Search for the cell housing the specified text and yield its (x, y) center coordinate. 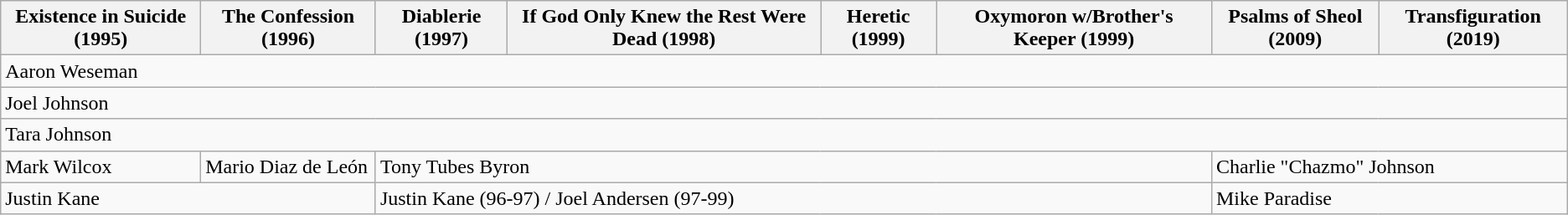
Mike Paradise (1389, 198)
Psalms of Sheol (2009) (1295, 28)
Tony Tubes Byron (793, 166)
Mark Wilcox (101, 166)
The Confession (1996) (288, 28)
Charlie "Chazmo" Johnson (1389, 166)
Mario Diaz de León (288, 166)
Diablerie (1997) (441, 28)
Existence in Suicide (1995) (101, 28)
Transfiguration (2019) (1473, 28)
Tara Johnson (784, 135)
Heretic (1999) (879, 28)
Oxymoron w/Brother's Keeper (1999) (1074, 28)
Justin Kane (188, 198)
Justin Kane (96-97) / Joel Andersen (97-99) (793, 198)
If God Only Knew the Rest Were Dead (1998) (664, 28)
Aaron Weseman (784, 71)
Joel Johnson (784, 103)
